Extract the (X, Y) coordinate from the center of the cell holding the provided text.  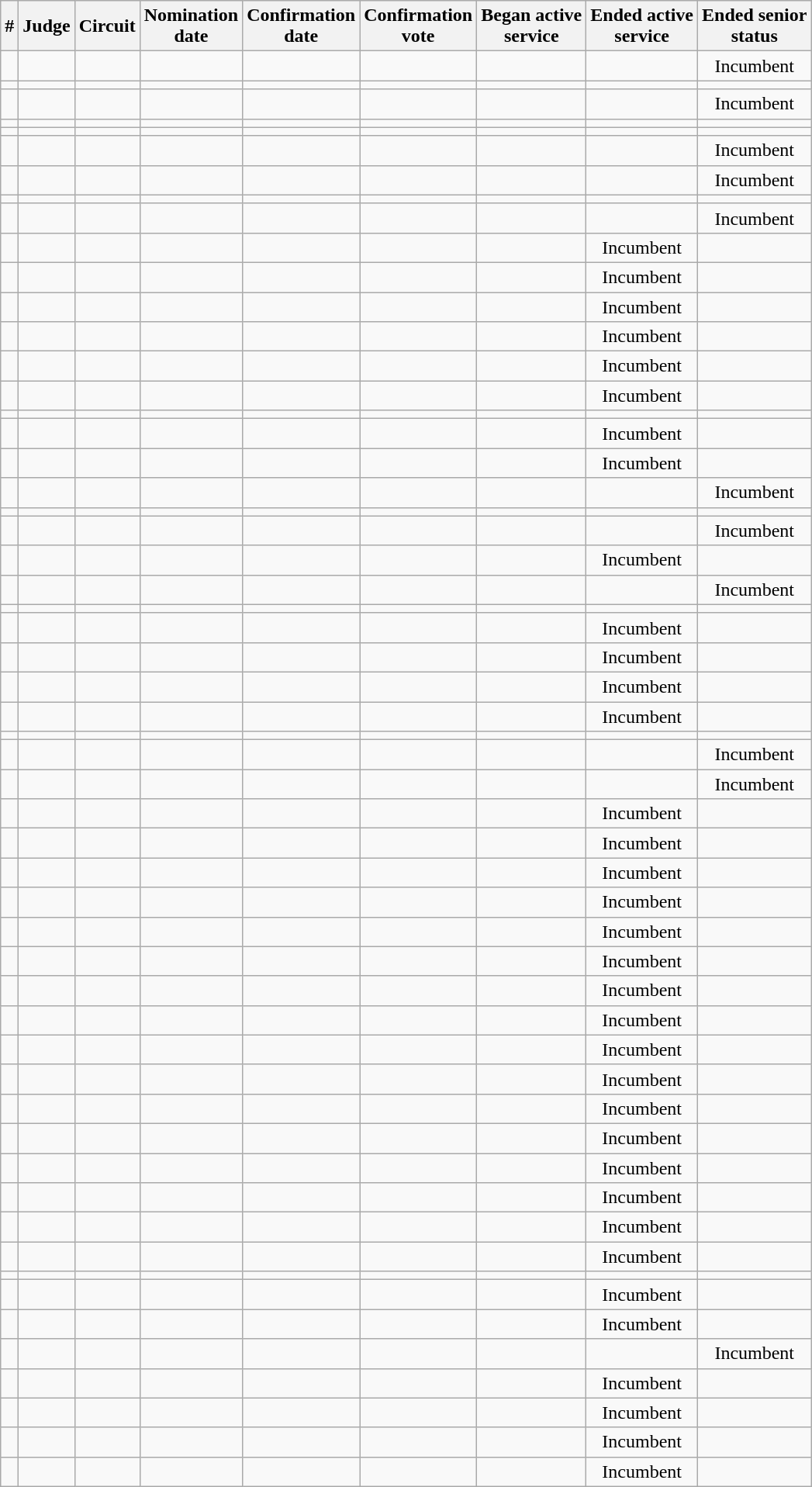
Circuit (107, 26)
Confirmationvote (419, 26)
Began activeservice (532, 26)
Nominationdate (191, 26)
Judge (47, 26)
# (9, 26)
Ended seniorstatus (755, 26)
Confirmationdate (301, 26)
Ended activeservice (642, 26)
